Provide the (X, Y) coordinate of the cell's center where the given text is located.  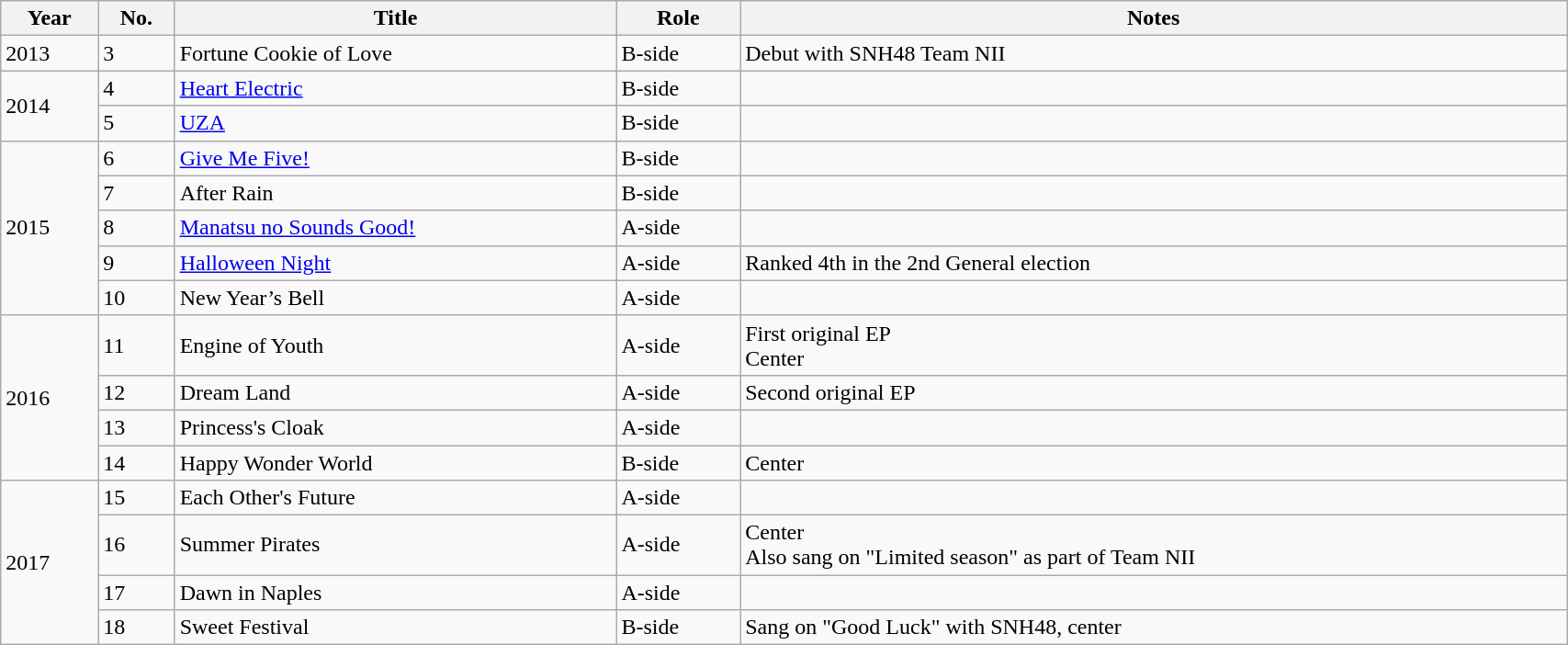
12 (136, 392)
16 (136, 546)
Center Also sang on "Limited season" as part of Team NII (1154, 546)
4 (136, 88)
Title (395, 18)
UZA (395, 123)
Year (50, 18)
2015 (50, 228)
13 (136, 427)
2014 (50, 106)
Halloween Night (395, 263)
17 (136, 593)
6 (136, 158)
2016 (50, 397)
Engine of Youth (395, 345)
Summer Pirates (395, 546)
Give Me Five! (395, 158)
14 (136, 462)
2017 (50, 562)
Sweet Festival (395, 628)
Role (678, 18)
Princess's Cloak (395, 427)
Dawn in Naples (395, 593)
9 (136, 263)
11 (136, 345)
15 (136, 498)
7 (136, 193)
10 (136, 298)
Second original EP (1154, 392)
First original EP Center (1154, 345)
Ranked 4th in the 2nd General election (1154, 263)
New Year’s Bell (395, 298)
Each Other's Future (395, 498)
After Rain (395, 193)
5 (136, 123)
Sang on "Good Luck" with SNH48, center (1154, 628)
18 (136, 628)
3 (136, 53)
8 (136, 228)
Center (1154, 462)
Fortune Cookie of Love (395, 53)
No. (136, 18)
2013 (50, 53)
Dream Land (395, 392)
Happy Wonder World (395, 462)
Manatsu no Sounds Good! (395, 228)
Heart Electric (395, 88)
Debut with SNH48 Team NII (1154, 53)
Notes (1154, 18)
